Output the (x, y) coordinate of the center of the cell containing the given text.  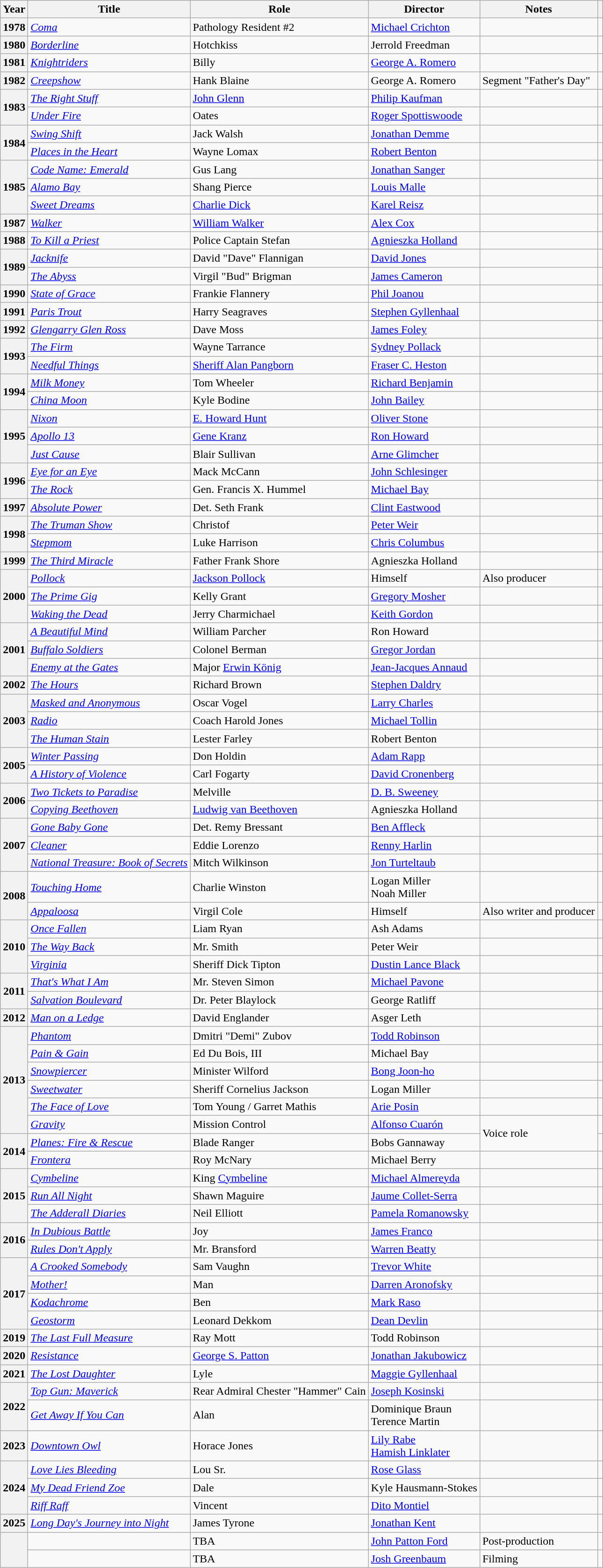
1988 (14, 241)
Clint Eastwood (424, 507)
2012 (14, 1018)
Carl Fogarty (280, 774)
Get Away If You Can (109, 1416)
Jacknife (109, 258)
Michael Tollin (424, 720)
2008 (14, 896)
The Rock (109, 489)
Father Frank Shore (280, 561)
James Tyrone (280, 1523)
Bong Joon-ho (424, 1071)
Dale (280, 1488)
National Treasure: Book of Secrets (109, 863)
Kyle Hausmann-Stokes (424, 1488)
Gregor Jordan (424, 649)
Lyle (280, 1373)
Jonathan Sanger (424, 169)
Jerrold Freedman (424, 45)
Frontera (109, 1160)
A Crooked Somebody (109, 1267)
Ben Affleck (424, 827)
The Human Stain (109, 738)
Major Erwin König (280, 667)
Horace Jones (280, 1446)
Police Captain Stefan (280, 241)
Phil Joanou (424, 294)
1997 (14, 507)
2010 (14, 947)
1990 (14, 294)
Glengarry Glen Ross (109, 329)
Christof (280, 525)
1992 (14, 329)
Knightriders (109, 63)
Notes (538, 9)
Resistance (109, 1355)
Eddie Lorenzo (280, 845)
2025 (14, 1523)
Arne Glimcher (424, 454)
In Dubious Battle (109, 1231)
2014 (14, 1151)
Year (14, 9)
Gone Baby Gone (109, 827)
Arie Posin (424, 1107)
John Bailey (424, 400)
James Franco (424, 1231)
The Last Full Measure (109, 1338)
Ludwig van Beethoven (280, 810)
Warren Beatty (424, 1249)
To Kill a Priest (109, 241)
2022 (14, 1406)
Cleaner (109, 845)
Det. Remy Bressant (280, 827)
Alfonso Cuarón (424, 1125)
Coma (109, 27)
Copying Beethoven (109, 810)
Mr. Steven Simon (280, 982)
1994 (14, 392)
Dean Devlin (424, 1320)
Dave Moss (280, 329)
Jerry Charmichael (280, 614)
Mother! (109, 1284)
David Jones (424, 258)
2000 (14, 596)
Waking the Dead (109, 614)
Also writer and producer (538, 911)
1993 (14, 356)
Paris Trout (109, 312)
Oates (280, 116)
Colonel Berman (280, 649)
2016 (14, 1240)
Once Fallen (109, 929)
2020 (14, 1355)
1989 (14, 267)
Post-production (538, 1541)
Ray Mott (280, 1338)
Louis Malle (424, 187)
Jon Turteltaub (424, 863)
Mack McCann (280, 471)
Borderline (109, 45)
Lily RabeHamish Linklater (424, 1446)
Planes: Fire & Rescue (109, 1142)
Det. Seth Frank (280, 507)
2024 (14, 1488)
Dominique BraunTerence Martin (424, 1416)
Lester Farley (280, 738)
Segment "Father's Day" (538, 80)
Jean-Jacques Annaud (424, 667)
Virginia (109, 964)
Places in the Heart (109, 151)
1985 (14, 187)
Roy McNary (280, 1160)
Karel Reisz (424, 205)
John Glenn (280, 98)
Radio (109, 720)
Man on a Ledge (109, 1018)
Enemy at the Gates (109, 667)
The Abyss (109, 276)
Rear Admiral Chester "Hammer" Cain (280, 1391)
Gravity (109, 1125)
2002 (14, 685)
George S. Patton (280, 1355)
Joy (280, 1231)
Filming (538, 1559)
Swing Shift (109, 134)
Michael Crichton (424, 27)
Renny Harlin (424, 845)
A History of Violence (109, 774)
Apollo 13 (109, 436)
Gus Lang (280, 169)
Top Gun: Maverick (109, 1391)
Blair Sullivan (280, 454)
John Schlesinger (424, 471)
Pamela Romanowsky (424, 1213)
Joseph Kosinski (424, 1391)
Appaloosa (109, 911)
China Moon (109, 400)
Bobs Gannaway (424, 1142)
My Dead Friend Zoe (109, 1488)
Nixon (109, 418)
Leonard Dekkom (280, 1320)
Winter Passing (109, 756)
Vincent (280, 1505)
Frankie Flannery (280, 294)
The Lost Daughter (109, 1373)
Dr. Peter Blaylock (280, 1000)
Sheriff Dick Tipton (280, 964)
Dustin Lance Black (424, 964)
Shawn Maguire (280, 1196)
Kelly Grant (280, 596)
Gen. Francis X. Hummel (280, 489)
Walker (109, 223)
2005 (14, 765)
1982 (14, 80)
Downtown Owl (109, 1446)
Charlie Winston (280, 887)
Larry Charles (424, 703)
Sam Vaughn (280, 1267)
1983 (14, 107)
1987 (14, 223)
Harry Seagraves (280, 312)
Man (280, 1284)
Love Lies Bleeding (109, 1470)
The Adderall Diaries (109, 1213)
Touching Home (109, 887)
David Cronenberg (424, 774)
Masked and Anonymous (109, 703)
Josh Greenbaum (424, 1559)
Darren Aronofsky (424, 1284)
1995 (14, 436)
Oscar Vogel (280, 703)
Billy (280, 63)
The Way Back (109, 947)
Salvation Boulevard (109, 1000)
Absolute Power (109, 507)
Roger Spottiswoode (424, 116)
Dito Montiel (424, 1505)
Blade Ranger (280, 1142)
2013 (14, 1080)
2019 (14, 1338)
Just Cause (109, 454)
Creepshow (109, 80)
Kyle Bodine (280, 400)
Ben (280, 1302)
The Third Miracle (109, 561)
2011 (14, 991)
The Truman Show (109, 525)
Fraser C. Heston (424, 365)
Geostorm (109, 1320)
The Firm (109, 347)
1998 (14, 534)
Wayne Tarrance (280, 347)
Liam Ryan (280, 929)
The Face of Love (109, 1107)
Hank Blaine (280, 80)
Pain & Gain (109, 1053)
Maggie Gyllenhaal (424, 1373)
Mr. Bransford (280, 1249)
Alan (280, 1416)
Trevor White (424, 1267)
Michael Pavone (424, 982)
The Hours (109, 685)
2017 (14, 1293)
Charlie Dick (280, 205)
Neil Elliott (280, 1213)
1996 (14, 480)
Mitch Wilkinson (280, 863)
Sheriff Cornelius Jackson (280, 1089)
Coach Harold Jones (280, 720)
James Cameron (424, 276)
Code Name: Emerald (109, 169)
Richard Benjamin (424, 383)
Jonathan Demme (424, 134)
2006 (14, 801)
Luke Harrison (280, 543)
2001 (14, 649)
2023 (14, 1446)
Michael Berry (424, 1160)
Jackson Pollock (280, 578)
That's What I Am (109, 982)
Run All Night (109, 1196)
David "Dave" Flannigan (280, 258)
Director (424, 9)
Chris Columbus (424, 543)
David Englander (280, 1018)
Tom Wheeler (280, 383)
Long Day's Journey into Night (109, 1523)
James Foley (424, 329)
Virgil "Bud" Brigman (280, 276)
The Right Stuff (109, 98)
Buffalo Soldiers (109, 649)
Mark Raso (424, 1302)
Melville (280, 792)
Eye for an Eye (109, 471)
Keith Gordon (424, 614)
2003 (14, 720)
Sheriff Alan Pangborn (280, 365)
Stepmom (109, 543)
King Cymbeline (280, 1178)
Voice role (538, 1133)
Michael Almereyda (424, 1178)
Title (109, 9)
Phantom (109, 1035)
Gene Kranz (280, 436)
Logan Miller (424, 1089)
Mr. Smith (280, 947)
Also producer (538, 578)
E. Howard Hunt (280, 418)
Jack Walsh (280, 134)
Logan MillerNoah Miller (424, 887)
Jaume Collet-Serra (424, 1196)
Wayne Lomax (280, 151)
State of Grace (109, 294)
Jonathan Kent (424, 1523)
Hotchkiss (280, 45)
William Walker (280, 223)
John Patton Ford (424, 1541)
2021 (14, 1373)
George Ratliff (424, 1000)
1984 (14, 143)
1981 (14, 63)
Oliver Stone (424, 418)
A Beautiful Mind (109, 632)
Ed Du Bois, III (280, 1053)
Milk Money (109, 383)
Tom Young / Garret Mathis (280, 1107)
Alamo Bay (109, 187)
Kodachrome (109, 1302)
Lou Sr. (280, 1470)
Don Holdin (280, 756)
Alex Cox (424, 223)
D. B. Sweeney (424, 792)
1999 (14, 561)
Sydney Pollack (424, 347)
Sweetwater (109, 1089)
Asger Leth (424, 1018)
Needful Things (109, 365)
Riff Raff (109, 1505)
Role (280, 9)
2015 (14, 1196)
Sweet Dreams (109, 205)
The Prime Gig (109, 596)
Pollock (109, 578)
1978 (14, 27)
1980 (14, 45)
Jonathan Jakubowicz (424, 1355)
Stephen Daldry (424, 685)
Stephen Gyllenhaal (424, 312)
Rose Glass (424, 1470)
Shang Pierce (280, 187)
Under Fire (109, 116)
Virgil Cole (280, 911)
Ash Adams (424, 929)
Rules Don't Apply (109, 1249)
William Parcher (280, 632)
Gregory Mosher (424, 596)
Dmitri "Demi" Zubov (280, 1035)
Two Tickets to Paradise (109, 792)
Richard Brown (280, 685)
2007 (14, 845)
Snowpiercer (109, 1071)
Adam Rapp (424, 756)
Mission Control (280, 1125)
Philip Kaufman (424, 98)
Minister Wilford (280, 1071)
1991 (14, 312)
Pathology Resident #2 (280, 27)
Cymbeline (109, 1178)
